Detect which cell encompasses the target text, then output its (x, y) center coordinate. 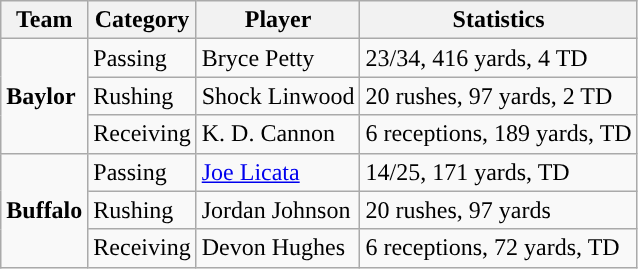
Baylor (44, 96)
20 rushes, 97 yards (498, 210)
14/25, 171 yards, TD (498, 172)
Jordan Johnson (278, 210)
Statistics (498, 20)
Buffalo (44, 210)
23/34, 416 yards, 4 TD (498, 58)
6 receptions, 189 yards, TD (498, 134)
Shock Linwood (278, 96)
Team (44, 20)
Devon Hughes (278, 248)
Joe Licata (278, 172)
6 receptions, 72 yards, TD (498, 248)
Category (142, 20)
Bryce Petty (278, 58)
K. D. Cannon (278, 134)
20 rushes, 97 yards, 2 TD (498, 96)
Player (278, 20)
